Output the (x, y) coordinate of the center of the cell containing the given text.  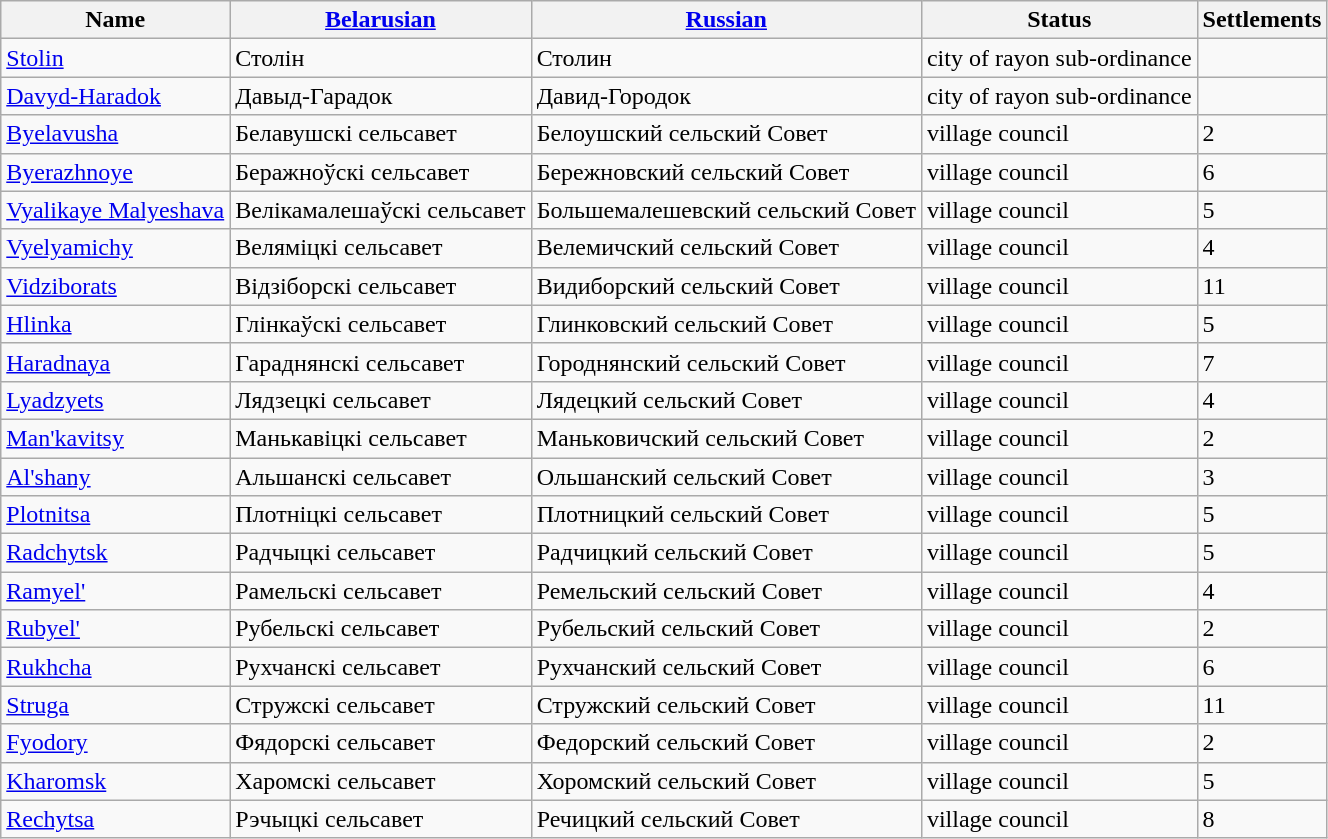
Большемалешевский сельский Совет (726, 210)
Рубельский сельский Совет (726, 629)
Рамельскі сельсавет (380, 591)
Фядорскі сельсавет (380, 743)
Rubyel' (116, 629)
Бережновский сельский Совет (726, 172)
Davyd-Haradok (116, 96)
Радчыцкі сельсавет (380, 553)
Стружский сельский Совет (726, 705)
Велемичский сельский Совет (726, 248)
Ramyel' (116, 591)
Городнянский сельский Совет (726, 362)
Name (116, 20)
Vidziborats (116, 286)
3 (1262, 477)
Хоромский сельский Совет (726, 781)
Vyelyamichy (116, 248)
Status (1059, 20)
Kharomsk (116, 781)
Глинковский сельский Совет (726, 324)
Hlinka (116, 324)
Відзіборскі сельсавет (380, 286)
Давид-Городок (726, 96)
Рухчанскі сельсавет (380, 667)
Видиборский сельский Совет (726, 286)
Альшанскі сельсавет (380, 477)
8 (1262, 819)
Ремельский сельский Совет (726, 591)
Радчицкий сельский Совет (726, 553)
Vyalikaye Malyeshava (116, 210)
Веляміцкі сельсавет (380, 248)
Haradnaya (116, 362)
Беражноўскі сельсавет (380, 172)
Settlements (1262, 20)
Radchytsk (116, 553)
Рубельскі сельсавет (380, 629)
Рэчыцкі сельсавет (380, 819)
Столін (380, 58)
Белоушский сельский Совет (726, 134)
Лядзецкі сельсавет (380, 400)
Глінкаўскі сельсавет (380, 324)
Маньковичский сельский Совет (726, 438)
Давыд-Гарадок (380, 96)
Belarusian (380, 20)
Russian (726, 20)
Stolin (116, 58)
Речицкий сельский Совет (726, 819)
Plotnitsa (116, 515)
Белавушскі сельсавет (380, 134)
Fyodory (116, 743)
Федорский сельский Совет (726, 743)
Гараднянскі сельсавет (380, 362)
Столин (726, 58)
Byelavusha (116, 134)
Byerazhnoye (116, 172)
Рухчанский сельский Совет (726, 667)
Велікамалешаўскі сельсавет (380, 210)
Плотницкий сельский Совет (726, 515)
Плотніцкі сельсавет (380, 515)
Al'shany (116, 477)
Struga (116, 705)
7 (1262, 362)
Rechytsa (116, 819)
Манькавіцкі сельсавет (380, 438)
Lyadzyets (116, 400)
Man'kavitsy (116, 438)
Стружскі сельсавет (380, 705)
Харомскі сельсавет (380, 781)
Лядецкий сельский Совет (726, 400)
Rukhcha (116, 667)
Ольшанский сельский Совет (726, 477)
